Pinpoint the cell where the given text exists, returning its (x, y) midpoint coordinate. 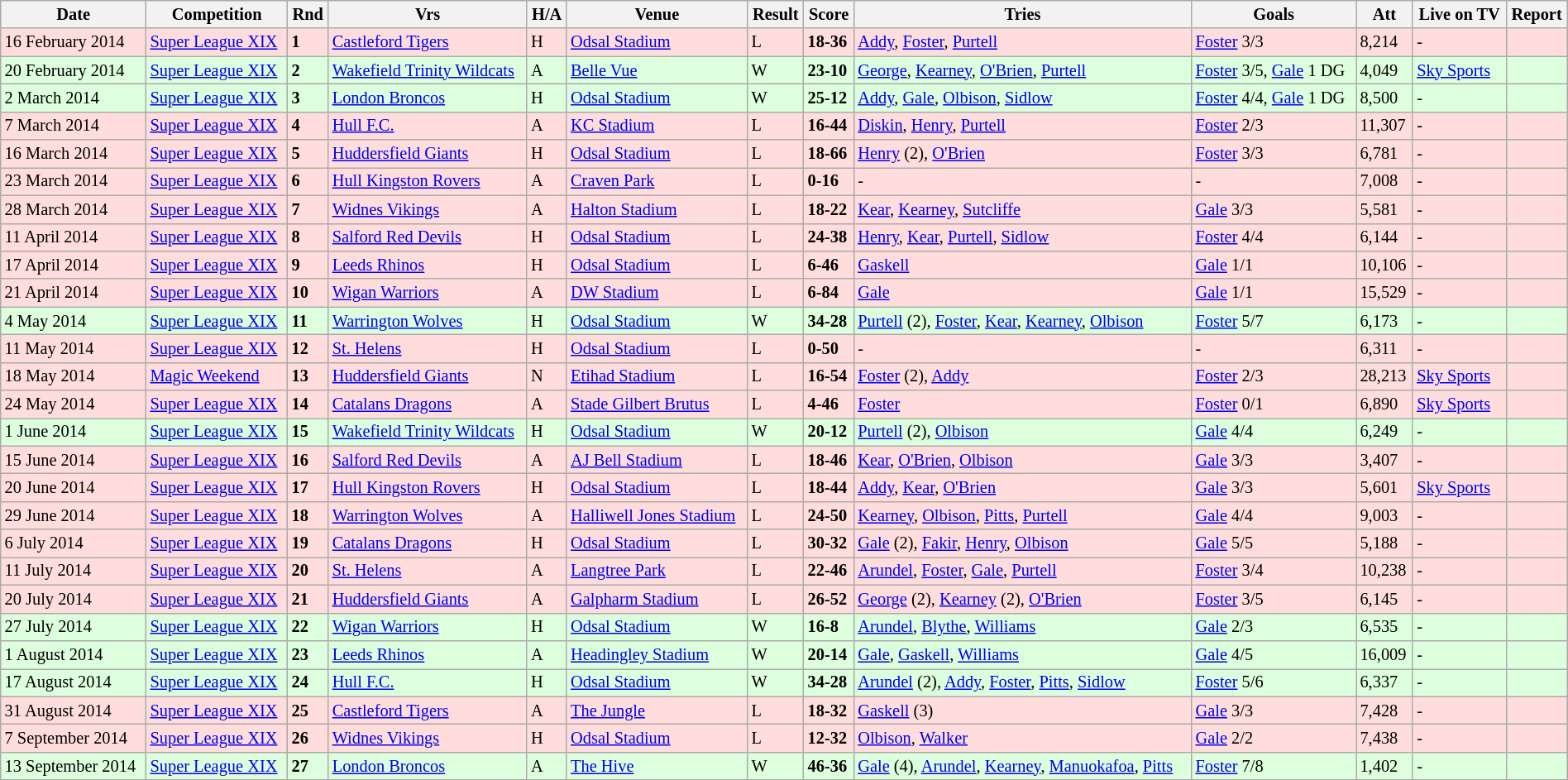
7 September 2014 (74, 738)
Result (776, 14)
Gaskell (3) (1022, 711)
5,188 (1384, 543)
Diskin, Henry, Purtell (1022, 126)
12-32 (829, 738)
Headingley Stadium (657, 654)
20 July 2014 (74, 599)
Score (829, 14)
10 (308, 293)
Gale (1022, 293)
0-50 (829, 348)
Foster 0/1 (1274, 404)
20-14 (829, 654)
Etihad Stadium (657, 376)
23 March 2014 (74, 181)
23-10 (829, 70)
11,307 (1384, 126)
Gale 5/5 (1274, 543)
4-46 (829, 404)
17 (308, 487)
Addy, Foster, Purtell (1022, 42)
Arundel, Blythe, Williams (1022, 627)
6,535 (1384, 627)
6,781 (1384, 154)
Belle Vue (657, 70)
Att (1384, 14)
5 (308, 154)
8,500 (1384, 98)
16 March 2014 (74, 154)
Henry (2), O'Brien (1022, 154)
Addy, Kear, O'Brien (1022, 487)
Foster 3/5 (1274, 599)
16 February 2014 (74, 42)
11 July 2014 (74, 571)
6 (308, 181)
10,106 (1384, 265)
24 (308, 682)
15,529 (1384, 293)
3 (308, 98)
5,581 (1384, 209)
Purtell (2), Foster, Kear, Kearney, Olbison (1022, 321)
10,238 (1384, 571)
22-46 (829, 571)
DW Stadium (657, 293)
16-54 (829, 376)
18-66 (829, 154)
Tries (1022, 14)
23 (308, 654)
9 (308, 265)
13 September 2014 (74, 766)
6,337 (1384, 682)
14 (308, 404)
Langtree Park (657, 571)
Competition (217, 14)
6,311 (1384, 348)
Gale 4/5 (1274, 654)
4 (308, 126)
6-84 (829, 293)
25-12 (829, 98)
21 April 2014 (74, 293)
6,144 (1384, 237)
22 (308, 627)
20 February 2014 (74, 70)
25 (308, 711)
24-50 (829, 515)
12 (308, 348)
19 (308, 543)
18-44 (829, 487)
17 August 2014 (74, 682)
Foster 7/8 (1274, 766)
Report (1537, 14)
Magic Weekend (217, 376)
18 (308, 515)
18-32 (829, 711)
9,003 (1384, 515)
0-16 (829, 181)
3,407 (1384, 460)
11 May 2014 (74, 348)
18-22 (829, 209)
26-52 (829, 599)
16,009 (1384, 654)
Henry, Kear, Purtell, Sidlow (1022, 237)
28,213 (1384, 376)
5,601 (1384, 487)
Vrs (428, 14)
15 (308, 432)
30-32 (829, 543)
Addy, Gale, Olbison, Sidlow (1022, 98)
Foster 4/4 (1274, 237)
Gale 2/3 (1274, 627)
The Jungle (657, 711)
20 (308, 571)
6,890 (1384, 404)
20-12 (829, 432)
8,214 (1384, 42)
The Hive (657, 766)
7 March 2014 (74, 126)
6-46 (829, 265)
4,049 (1384, 70)
N (547, 376)
Foster 5/7 (1274, 321)
6,249 (1384, 432)
George (2), Kearney (2), O'Brien (1022, 599)
6,173 (1384, 321)
24-38 (829, 237)
Galpharm Stadium (657, 599)
Foster 3/4 (1274, 571)
Live on TV (1459, 14)
13 (308, 376)
Kear, Kearney, Sutcliffe (1022, 209)
7 (308, 209)
Gaskell (1022, 265)
16-8 (829, 627)
7,008 (1384, 181)
H/A (547, 14)
Gale (2), Fakir, Henry, Olbison (1022, 543)
Venue (657, 14)
29 June 2014 (74, 515)
Rnd (308, 14)
Foster 5/6 (1274, 682)
31 August 2014 (74, 711)
6 July 2014 (74, 543)
2 March 2014 (74, 98)
Foster 3/5, Gale 1 DG (1274, 70)
Craven Park (657, 181)
16 (308, 460)
18-36 (829, 42)
George, Kearney, O'Brien, Purtell (1022, 70)
16-44 (829, 126)
27 (308, 766)
11 April 2014 (74, 237)
46-36 (829, 766)
AJ Bell Stadium (657, 460)
Kearney, Olbison, Pitts, Purtell (1022, 515)
26 (308, 738)
15 June 2014 (74, 460)
18 May 2014 (74, 376)
1 (308, 42)
Goals (1274, 14)
1,402 (1384, 766)
Halliwell Jones Stadium (657, 515)
Gale 2/2 (1274, 738)
7,428 (1384, 711)
Arundel (2), Addy, Foster, Pitts, Sidlow (1022, 682)
18-46 (829, 460)
11 (308, 321)
6,145 (1384, 599)
Kear, O'Brien, Olbison (1022, 460)
Date (74, 14)
Gale (4), Arundel, Kearney, Manuokafoa, Pitts (1022, 766)
Stade Gilbert Brutus (657, 404)
1 August 2014 (74, 654)
21 (308, 599)
24 May 2014 (74, 404)
1 June 2014 (74, 432)
Gale, Gaskell, Williams (1022, 654)
2 (308, 70)
7,438 (1384, 738)
27 July 2014 (74, 627)
Arundel, Foster, Gale, Purtell (1022, 571)
Foster (1022, 404)
28 March 2014 (74, 209)
Halton Stadium (657, 209)
4 May 2014 (74, 321)
8 (308, 237)
KC Stadium (657, 126)
Purtell (2), Olbison (1022, 432)
20 June 2014 (74, 487)
Olbison, Walker (1022, 738)
17 April 2014 (74, 265)
Foster 4/4, Gale 1 DG (1274, 98)
Foster (2), Addy (1022, 376)
